Output the (X, Y) coordinate of the center of the cell containing the given text.  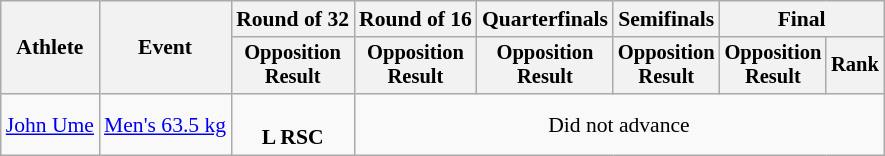
Rank (855, 66)
John Ume (50, 124)
Round of 16 (416, 19)
Athlete (50, 48)
Quarterfinals (545, 19)
Event (165, 48)
L RSC (292, 124)
Did not advance (619, 124)
Final (802, 19)
Round of 32 (292, 19)
Men's 63.5 kg (165, 124)
Semifinals (666, 19)
